Extract the [x, y] coordinate from the center of the cell holding the provided text.  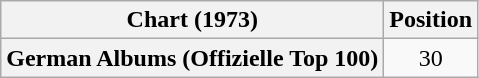
Position [431, 20]
German Albums (Offizielle Top 100) [192, 58]
Chart (1973) [192, 20]
30 [431, 58]
